Return (x, y) of the center of cell containing provided text 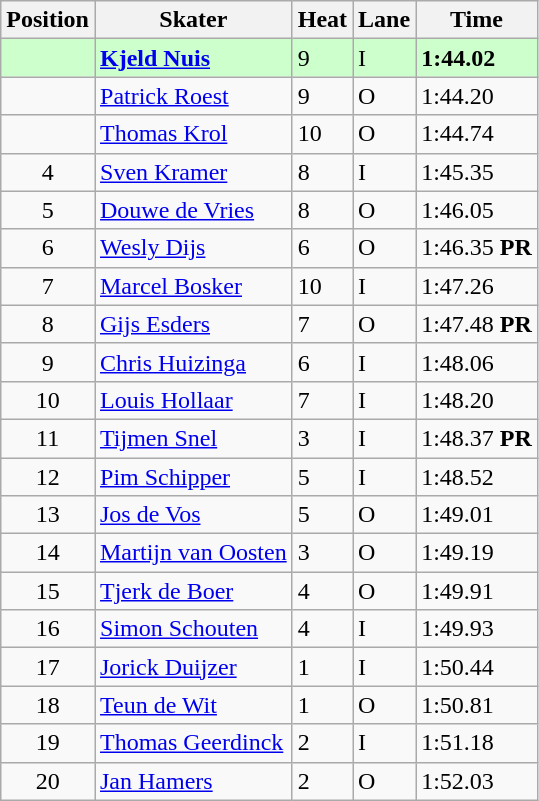
1:49.01 (477, 515)
1:46.05 (477, 210)
Patrick Roest (193, 96)
Lane (384, 20)
1:51.18 (477, 743)
1:47.26 (477, 286)
1:46.35 PR (477, 248)
Pim Schipper (193, 477)
Douwe de Vries (193, 210)
1:45.35 (477, 172)
Heat (322, 20)
Kjeld Nuis (193, 58)
Chris Huizinga (193, 362)
Tjerk de Boer (193, 591)
Louis Hollaar (193, 400)
Wesly Dijs (193, 248)
11 (48, 438)
Gijs Esders (193, 324)
1:49.93 (477, 629)
Jorick Duijzer (193, 667)
19 (48, 743)
1:48.52 (477, 477)
15 (48, 591)
13 (48, 515)
Marcel Bosker (193, 286)
Tijmen Snel (193, 438)
1:52.03 (477, 781)
1:48.06 (477, 362)
Jos de Vos (193, 515)
1:50.44 (477, 667)
1:47.48 PR (477, 324)
Thomas Geerdinck (193, 743)
1:49.91 (477, 591)
Teun de Wit (193, 705)
14 (48, 553)
Position (48, 20)
16 (48, 629)
12 (48, 477)
1:44.02 (477, 58)
1:44.74 (477, 134)
Thomas Krol (193, 134)
Time (477, 20)
1:48.37 PR (477, 438)
Simon Schouten (193, 629)
20 (48, 781)
1:48.20 (477, 400)
Skater (193, 20)
1:44.20 (477, 96)
18 (48, 705)
17 (48, 667)
1:50.81 (477, 705)
Martijn van Oosten (193, 553)
1:49.19 (477, 553)
Sven Kramer (193, 172)
Jan Hamers (193, 781)
